From the cell containing the given text, extract its center point as [x, y] coordinate. 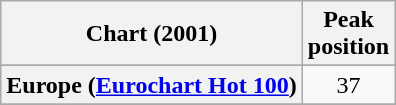
Europe (Eurochart Hot 100) [152, 85]
Peakposition [348, 34]
Chart (2001) [152, 34]
37 [348, 85]
